Detect which cell encompasses the target text, then output its [x, y] center coordinate. 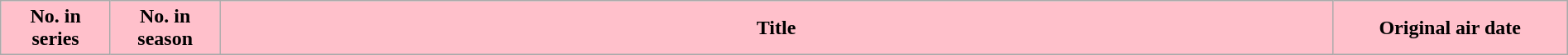
Original air date [1450, 28]
No. inseason [165, 28]
No. inseries [56, 28]
Title [776, 28]
